Identify which cell holds the provided text, then report its (X, Y) central coordinate. 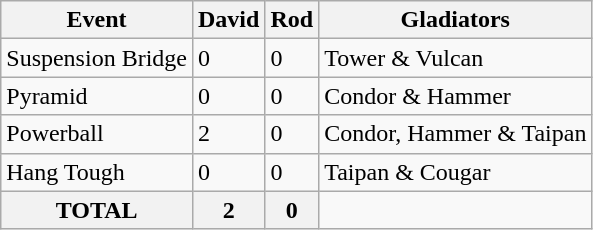
Event (97, 20)
Pyramid (97, 96)
Condor & Hammer (456, 96)
Suspension Bridge (97, 58)
Taipan & Cougar (456, 172)
David (228, 20)
Condor, Hammer & Taipan (456, 134)
Hang Tough (97, 172)
TOTAL (97, 210)
Powerball (97, 134)
Gladiators (456, 20)
Tower & Vulcan (456, 58)
Rod (292, 20)
